Identify which cell holds the provided text, then report its [x, y] central coordinate. 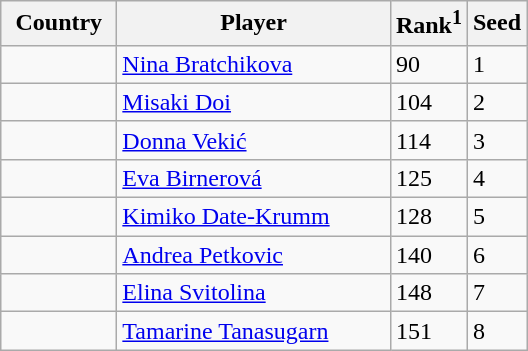
Player [254, 24]
128 [428, 217]
Eva Birnerová [254, 178]
1 [496, 64]
Donna Vekić [254, 140]
125 [428, 178]
5 [496, 217]
148 [428, 293]
Nina Bratchikova [254, 64]
6 [496, 255]
Andrea Petkovic [254, 255]
Seed [496, 24]
2 [496, 102]
Misaki Doi [254, 102]
90 [428, 64]
8 [496, 331]
140 [428, 255]
Kimiko Date-Krumm [254, 217]
3 [496, 140]
114 [428, 140]
104 [428, 102]
Tamarine Tanasugarn [254, 331]
7 [496, 293]
Rank1 [428, 24]
Country [59, 24]
151 [428, 331]
Elina Svitolina [254, 293]
4 [496, 178]
